Locate the cell with the specified text and output its (X, Y) center coordinate. 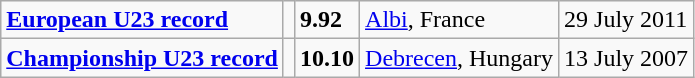
9.92 (326, 20)
European U23 record (142, 20)
13 July 2007 (626, 58)
Debrecen, Hungary (460, 58)
Albi, France (460, 20)
10.10 (326, 58)
29 July 2011 (626, 20)
Championship U23 record (142, 58)
